Return the [X, Y] coordinate for the center point of the cell that contains the specified text.  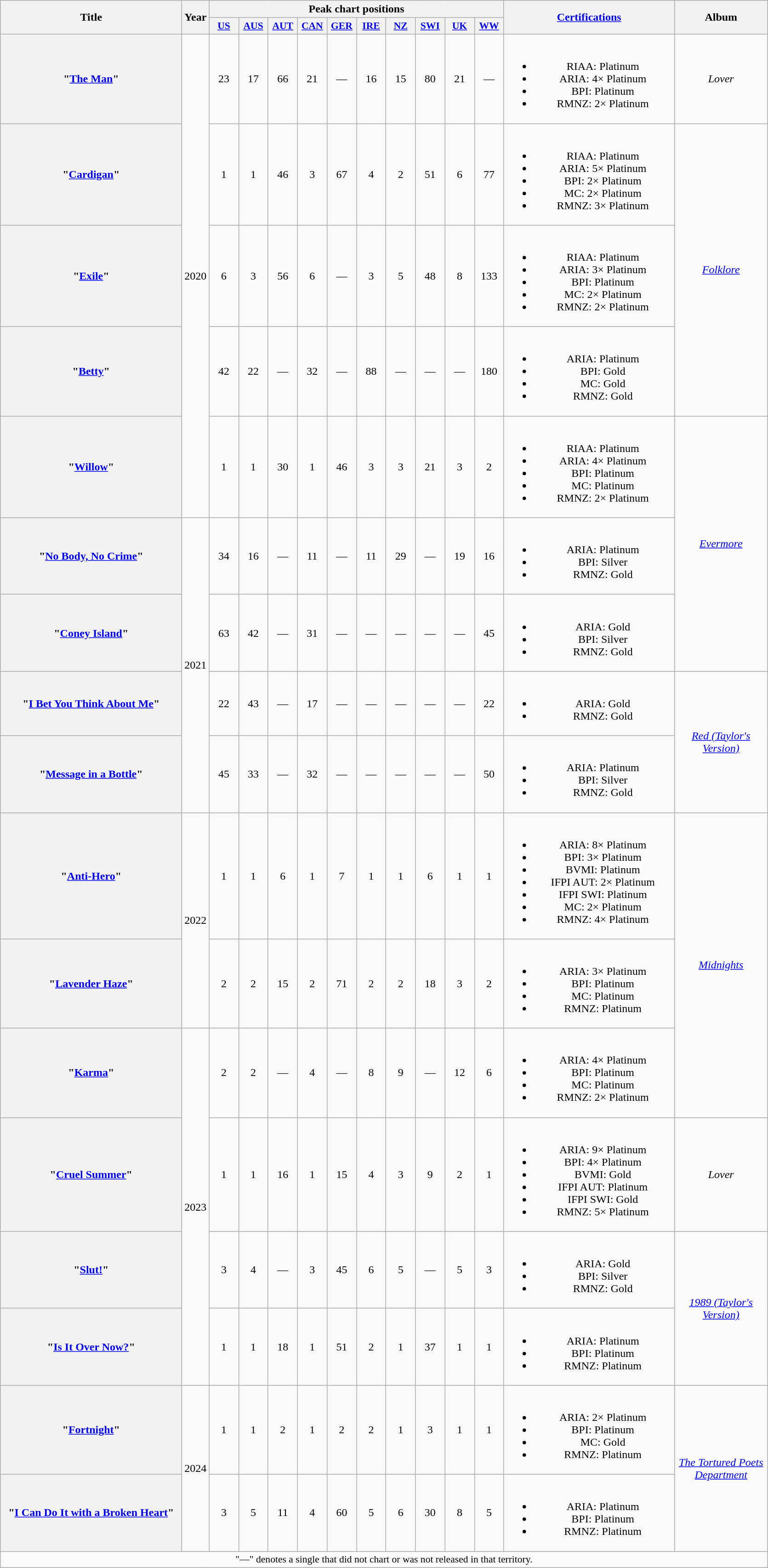
RIAA: PlatinumARIA: 3× PlatinumBPI: PlatinumMC: 2× PlatinumRMNZ: 2× Platinum [589, 276]
37 [430, 1346]
"Slut!" [91, 1270]
Evermore [721, 544]
GER [341, 26]
"Exile" [91, 276]
31 [312, 633]
US [224, 26]
2021 [196, 665]
88 [371, 372]
AUS [253, 26]
ARIA: 4× PlatinumBPI: PlatinumMC: PlatinumRMNZ: 2× Platinum [589, 1073]
Red (Taylor's Version) [721, 742]
"Betty" [91, 372]
The Tortured Poets Department [721, 1468]
"I Can Do It with a Broken Heart" [91, 1513]
"Karma" [91, 1073]
29 [401, 556]
Title [91, 17]
Certifications [589, 17]
80 [430, 79]
ARIA: 3× PlatinumBPI: PlatinumMC: PlatinumRMNZ: Platinum [589, 984]
7 [341, 876]
RIAA: PlatinumARIA: 4× PlatinumBPI: PlatinumRMNZ: 2× Platinum [589, 79]
63 [224, 633]
43 [253, 704]
"Willow" [91, 467]
71 [341, 984]
"No Body, No Crime" [91, 556]
WW [489, 26]
67 [341, 174]
77 [489, 174]
"Is It Over Now?" [91, 1346]
"Fortnight" [91, 1430]
2022 [196, 921]
SWI [430, 26]
133 [489, 276]
34 [224, 556]
"—" denotes a single that did not chart or was not released in that territory. [384, 1560]
"Message in a Bottle" [91, 774]
"Anti-Hero" [91, 876]
"Lavender Haze" [91, 984]
CAN [312, 26]
180 [489, 372]
"The Man" [91, 79]
NZ [401, 26]
Peak chart positions [357, 9]
ARIA: GoldRMNZ: Gold [589, 704]
56 [283, 276]
ARIA: PlatinumBPI: GoldMC: GoldRMNZ: Gold [589, 372]
Year [196, 17]
19 [460, 556]
2023 [196, 1207]
2024 [196, 1468]
2020 [196, 276]
RIAA: PlatinumARIA: 4× PlatinumBPI: PlatinumMC: PlatinumRMNZ: 2× Platinum [589, 467]
"Cruel Summer" [91, 1174]
ARIA: 2× PlatinumBPI: PlatinumMC: GoldRMNZ: Platinum [589, 1430]
"Coney Island" [91, 633]
33 [253, 774]
IRE [371, 26]
12 [460, 1073]
"I Bet You Think About Me" [91, 704]
RIAA: PlatinumARIA: 5× PlatinumBPI: 2× PlatinumMC: 2× PlatinumRMNZ: 3× Platinum [589, 174]
UK [460, 26]
1989 (Taylor's Version) [721, 1308]
60 [341, 1513]
ARIA: 9× PlatinumBPI: 4× PlatinumBVMI: GoldIFPI AUT: PlatinumIFPI SWI: GoldRMNZ: 5× Platinum [589, 1174]
"Cardigan" [91, 174]
Album [721, 17]
Midnights [721, 965]
Folklore [721, 269]
66 [283, 79]
50 [489, 774]
AUT [283, 26]
48 [430, 276]
ARIA: 8× PlatinumBPI: 3× PlatinumBVMI: PlatinumIFPI AUT: 2× PlatinumIFPI SWI: PlatinumMC: 2× PlatinumRMNZ: 4× Platinum [589, 876]
23 [224, 79]
